Return (x, y) of the center of cell containing provided text 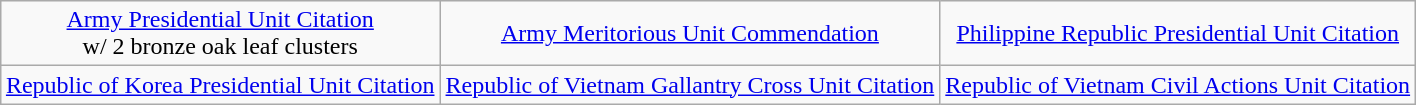
Army Meritorious Unit Commendation (690, 34)
Philippine Republic Presidential Unit Citation (1178, 34)
Army Presidential Unit Citationw/ 2 bronze oak leaf clusters (220, 34)
Republic of Korea Presidential Unit Citation (220, 85)
Republic of Vietnam Civil Actions Unit Citation (1178, 85)
Republic of Vietnam Gallantry Cross Unit Citation (690, 85)
